Locate the cell with the specified text and output its (x, y) center coordinate. 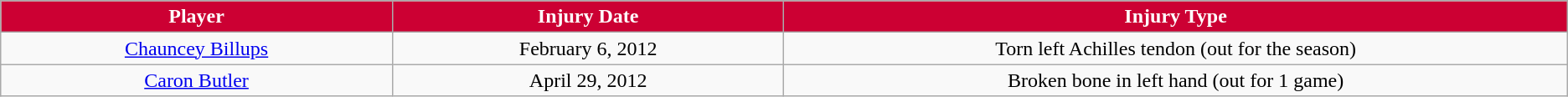
February 6, 2012 (588, 48)
Player (197, 17)
Injury Type (1176, 17)
Broken bone in left hand (out for 1 game) (1176, 80)
Caron Butler (197, 80)
Injury Date (588, 17)
Chauncey Billups (197, 48)
April 29, 2012 (588, 80)
Torn left Achilles tendon (out for the season) (1176, 48)
